Determine the [x, y] coordinate at the center of the cell enclosing the given text.  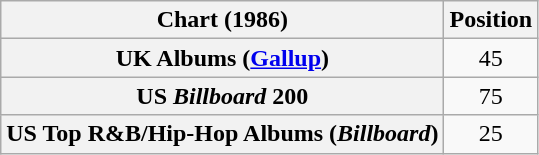
UK Albums (Gallup) [222, 58]
Chart (1986) [222, 20]
Position [491, 20]
45 [491, 58]
75 [491, 96]
25 [491, 134]
US Top R&B/Hip-Hop Albums (Billboard) [222, 134]
US Billboard 200 [222, 96]
